Search for the cell housing the specified text and yield its [x, y] center coordinate. 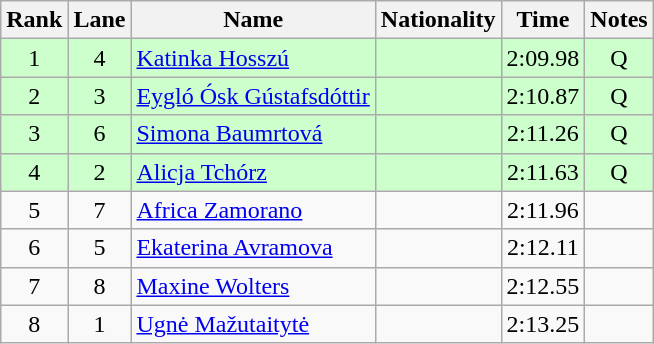
Lane [100, 20]
Ugnė Mažutaitytė [253, 324]
2:12.11 [543, 248]
Name [253, 20]
2:12.55 [543, 286]
Eygló Ósk Gústafsdóttir [253, 96]
2:11.26 [543, 134]
2:11.63 [543, 172]
Time [543, 20]
2:09.98 [543, 58]
2:11.96 [543, 210]
Katinka Hosszú [253, 58]
Maxine Wolters [253, 286]
2:10.87 [543, 96]
Notes [619, 20]
Alicja Tchórz [253, 172]
Ekaterina Avramova [253, 248]
Nationality [438, 20]
2:13.25 [543, 324]
Rank [34, 20]
Africa Zamorano [253, 210]
Simona Baumrtová [253, 134]
